Extract the [x, y] coordinate from the center of the cell holding the provided text.  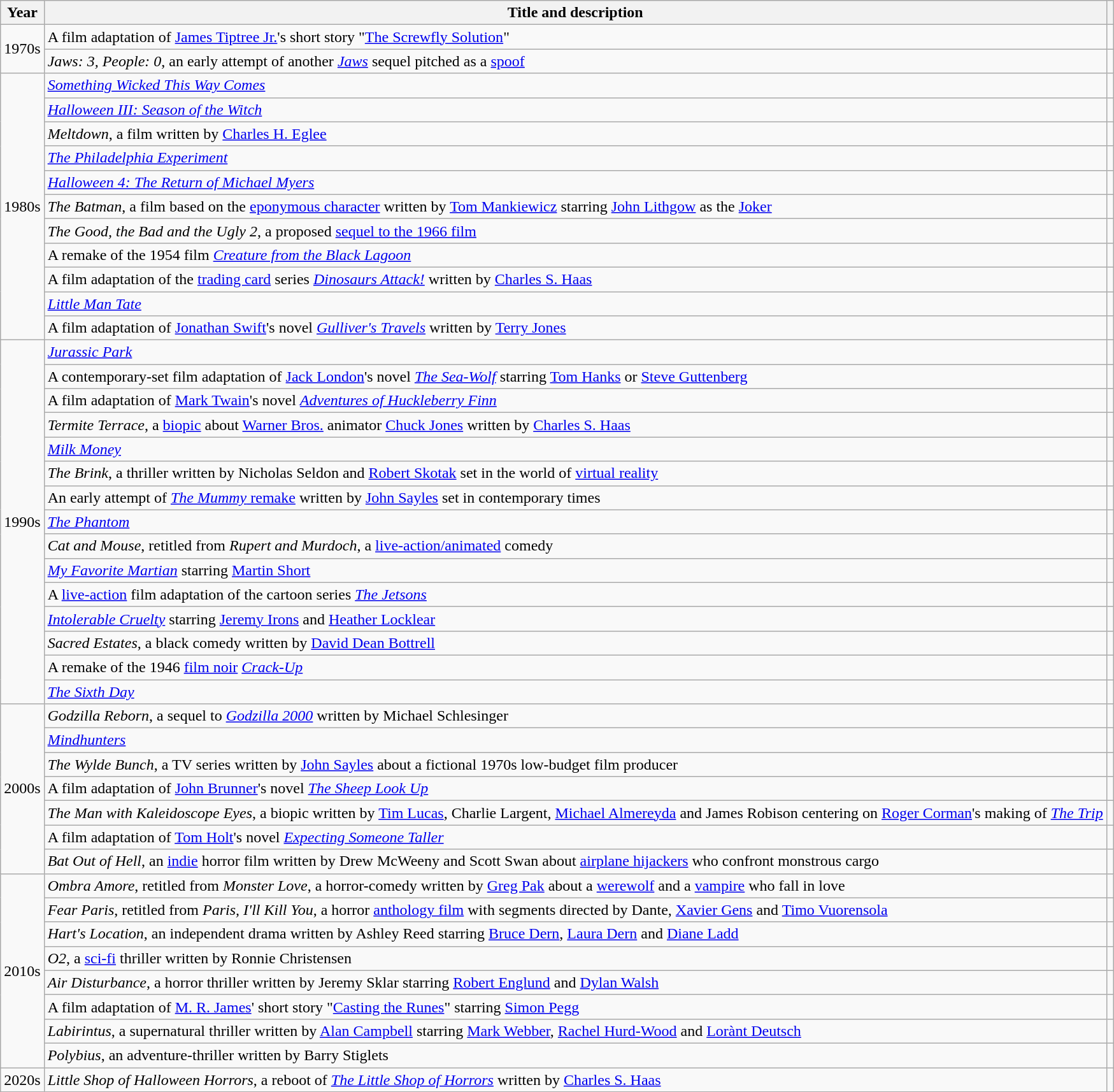
Meltdown, a film written by Charles H. Eglee [575, 134]
Hart's Location, an independent drama written by Ashley Reed starring Bruce Dern, Laura Dern and Diane Ladd [575, 934]
A film adaptation of Mark Twain's novel Adventures of Huckleberry Finn [575, 401]
Something Wicked This Way Comes [575, 85]
A contemporary-set film adaptation of Jack London's novel The Sea-Wolf starring Tom Hanks or Steve Guttenberg [575, 377]
1990s [22, 522]
The Philadelphia Experiment [575, 158]
A film adaptation of M. R. James' short story "Casting the Runes" starring Simon Pegg [575, 1007]
A remake of the 1954 film Creature from the Black Lagoon [575, 255]
The Phantom [575, 522]
1980s [22, 206]
Sacred Estates, a black comedy written by David Dean Bottrell [575, 643]
The Batman, a film based on the eponymous character written by Tom Mankiewicz starring John Lithgow as the Joker [575, 206]
Little Man Tate [575, 304]
Fear Paris, retitled from Paris, I'll Kill You, a horror anthology film with segments directed by Dante, Xavier Gens and Timo Vuorensola [575, 910]
The Brink, a thriller written by Nicholas Seldon and Robert Skotak set in the world of virtual reality [575, 473]
An early attempt of The Mummy remake written by John Sayles set in contemporary times [575, 498]
Jaws: 3, People: 0, an early attempt of another Jaws sequel pitched as a spoof [575, 61]
My Favorite Martian starring Martin Short [575, 570]
2020s [22, 1080]
Little Shop of Halloween Horrors, a reboot of The Little Shop of Horrors written by Charles S. Haas [575, 1080]
A film adaptation of Tom Holt's novel Expecting Someone Taller [575, 837]
Godzilla Reborn, a sequel to Godzilla 2000 written by Michael Schlesinger [575, 716]
Labirintus, a supernatural thriller written by Alan Campbell starring Mark Webber, Rachel Hurd-Wood and Lorànt Deutsch [575, 1031]
A film adaptation of James Tiptree Jr.'s short story "The Screwfly Solution" [575, 37]
Milk Money [575, 449]
Termite Terrace, a biopic about Warner Bros. animator Chuck Jones written by Charles S. Haas [575, 425]
O2, a sci-fi thriller written by Ronnie Christensen [575, 958]
A film adaptation of the trading card series Dinosaurs Attack! written by Charles S. Haas [575, 279]
2010s [22, 970]
A film adaptation of John Brunner's novel The Sheep Look Up [575, 789]
Intolerable Cruelty starring Jeremy Irons and Heather Locklear [575, 619]
Bat Out of Hell, an indie horror film written by Drew McWeeny and Scott Swan about airplane hijackers who confront monstrous cargo [575, 861]
Mindhunters [575, 740]
Jurassic Park [575, 352]
A live-action film adaptation of the cartoon series The Jetsons [575, 594]
The Sixth Day [575, 691]
Polybius, an adventure-thriller written by Barry Stiglets [575, 1055]
2000s [22, 789]
Title and description [575, 13]
1970s [22, 49]
A film adaptation of Jonathan Swift's novel Gulliver's Travels written by Terry Jones [575, 328]
Ombra Amore, retitled from Monster Love, a horror-comedy written by Greg Pak about a werewolf and a vampire who fall in love [575, 886]
Air Disturbance, a horror thriller written by Jeremy Sklar starring Robert Englund and Dylan Walsh [575, 982]
A remake of the 1946 film noir Crack-Up [575, 667]
Halloween 4: The Return of Michael Myers [575, 182]
The Good, the Bad and the Ugly 2, a proposed sequel to the 1966 film [575, 231]
Cat and Mouse, retitled from Rupert and Murdoch, a live-action/animated comedy [575, 546]
Year [22, 13]
Halloween III: Season of the Witch [575, 110]
The Wylde Bunch, a TV series written by John Sayles about a fictional 1970s low-budget film producer [575, 765]
